Pinpoint the cell where the given text exists, returning its [x, y] midpoint coordinate. 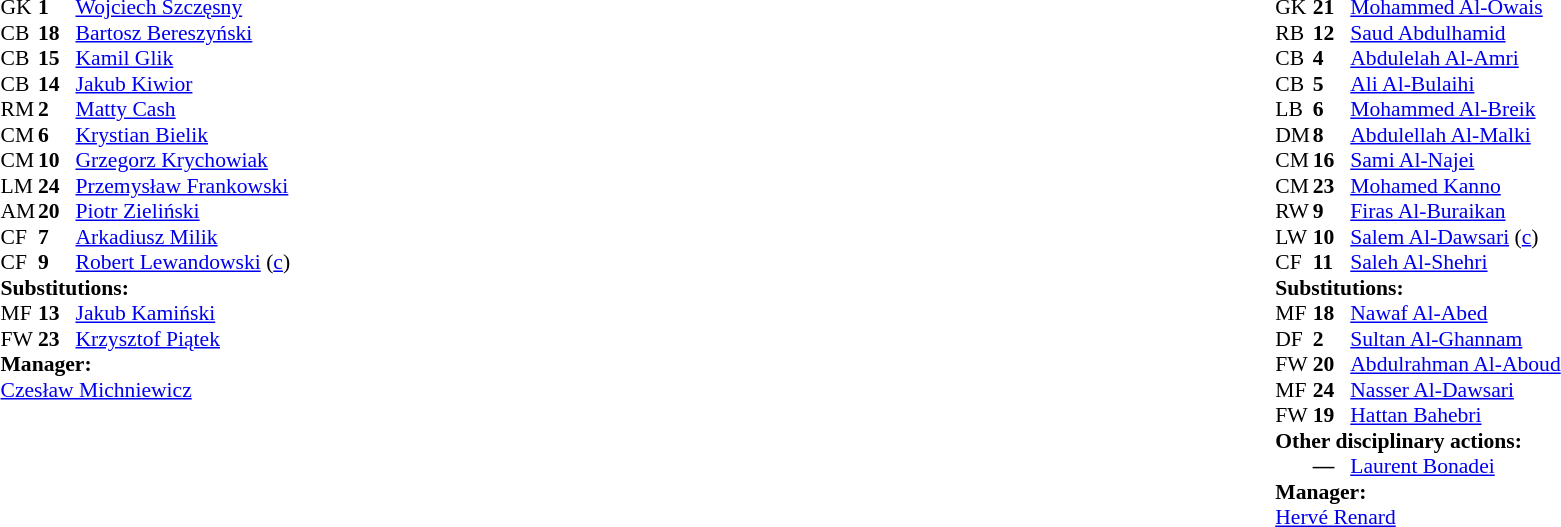
RM [19, 109]
16 [1332, 161]
LB [1294, 109]
Mohamed Kanno [1455, 186]
Jakub Kiwior [184, 84]
Mohammed Al-Breik [1455, 109]
Nasser Al-Dawsari [1455, 390]
Ali Al-Bulaihi [1455, 84]
Saleh Al-Shehri [1455, 263]
Krystian Bielik [184, 135]
RW [1294, 211]
Krzysztof Piątek [184, 339]
Saud Abdulhamid [1455, 33]
Other disciplinary actions: [1418, 441]
5 [1332, 84]
DF [1294, 339]
Robert Lewandowski (c) [184, 263]
8 [1332, 135]
11 [1332, 263]
Grzegorz Krychowiak [184, 161]
13 [57, 313]
LM [19, 186]
Bartosz Bereszyński [184, 33]
Przemysław Frankowski [184, 186]
— [1332, 467]
Hattan Bahebri [1455, 415]
Abdulelah Al-Amri [1455, 59]
Czesław Michniewicz [145, 390]
4 [1332, 59]
7 [57, 237]
Abdulrahman Al-Aboud [1455, 365]
Sultan Al-Ghannam [1455, 339]
19 [1332, 415]
AM [19, 211]
Matty Cash [184, 109]
Firas Al-Buraikan [1455, 211]
15 [57, 59]
Sami Al-Najei [1455, 161]
Kamil Glik [184, 59]
LW [1294, 237]
Laurent Bonadei [1455, 467]
12 [1332, 33]
14 [57, 84]
Arkadiusz Milik [184, 237]
RB [1294, 33]
Abdulellah Al-Malki [1455, 135]
Jakub Kamiński [184, 313]
Piotr Zieliński [184, 211]
DM [1294, 135]
Nawaf Al-Abed [1455, 313]
Salem Al-Dawsari (c) [1455, 237]
